Search for the cell housing the specified text and yield its (x, y) center coordinate. 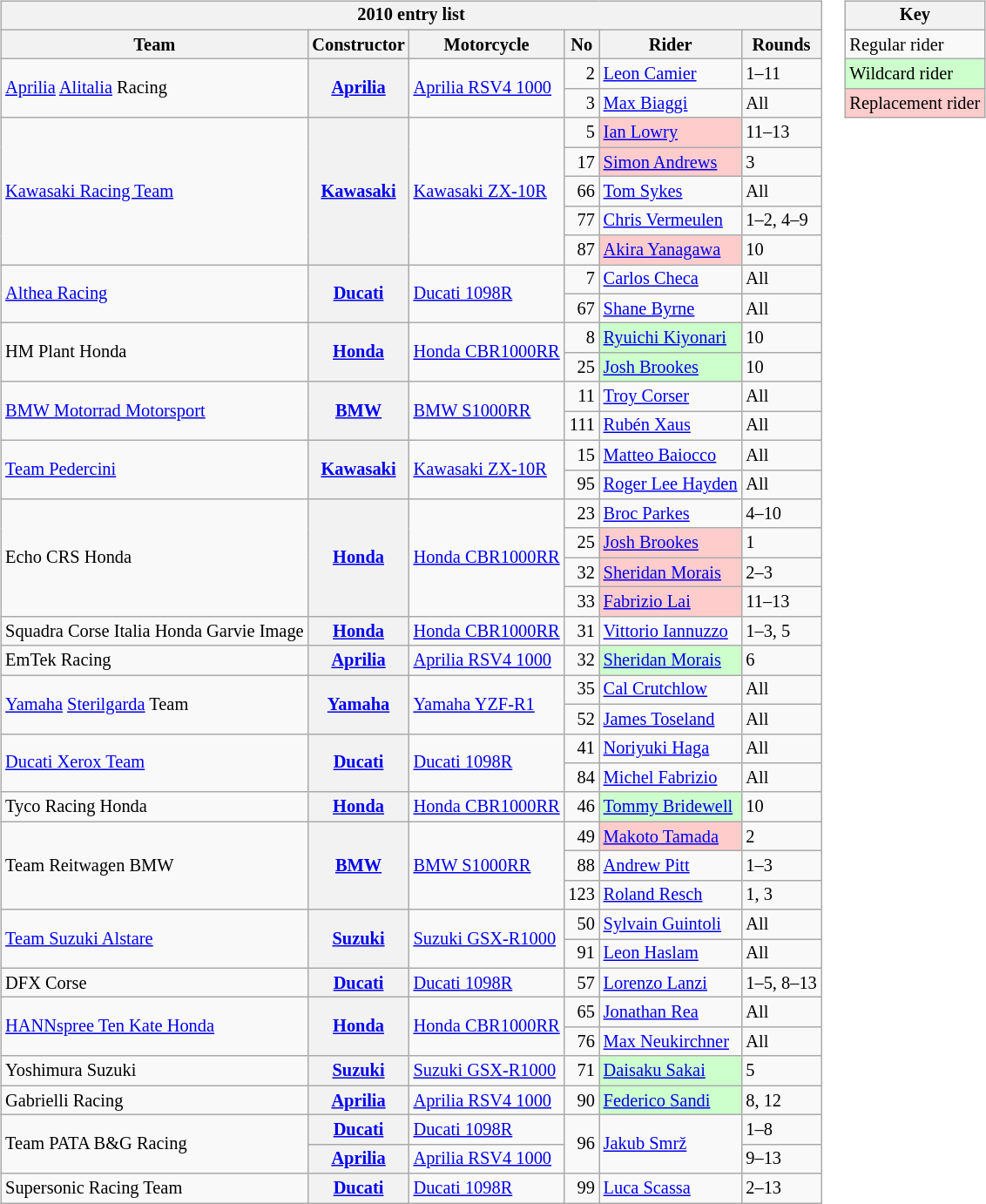
Constructor (358, 44)
Gabrielli Racing (154, 1100)
15 (582, 455)
Andrew Pitt (671, 866)
Jakub Smrž (671, 1145)
46 (582, 807)
Key (915, 16)
Squadra Corse Italia Honda Garvie Image (154, 631)
Daisaku Sakai (671, 1071)
No (582, 44)
99 (582, 1188)
Federico Sandi (671, 1100)
1, 3 (780, 895)
2–3 (780, 572)
49 (582, 836)
96 (582, 1145)
1–3 (780, 866)
Ryuichi Kiyonari (671, 338)
Makoto Tamada (671, 836)
76 (582, 1042)
James Toseland (671, 719)
Replacement rider (915, 104)
31 (582, 631)
67 (582, 308)
Team (154, 44)
Motorcycle (487, 44)
50 (582, 924)
1–8 (780, 1130)
Yamaha (358, 704)
Vittorio Iannuzzo (671, 631)
Rounds (780, 44)
Wildcard rider (915, 74)
Tommy Bridewell (671, 807)
Ian Lowry (671, 132)
111 (582, 426)
23 (582, 514)
Team Reitwagen BMW (154, 866)
88 (582, 866)
71 (582, 1071)
84 (582, 778)
Team Suzuki Alstare (154, 939)
57 (582, 983)
Michel Fabrizio (671, 778)
Luca Scassa (671, 1188)
Broc Parkes (671, 514)
77 (582, 220)
Lorenzo Lanzi (671, 983)
87 (582, 250)
6 (780, 660)
1–2, 4–9 (780, 220)
8 (582, 338)
Roger Lee Hayden (671, 484)
Rider (671, 44)
52 (582, 719)
Akira Yanagawa (671, 250)
91 (582, 954)
2010 entry list (411, 16)
Yamaha Sterilgarda Team (154, 704)
Echo CRS Honda (154, 558)
Chris Vermeulen (671, 220)
7 (582, 280)
Shane Byrne (671, 308)
66 (582, 192)
1–11 (780, 74)
Matteo Baiocco (671, 455)
Sylvain Guintoli (671, 924)
DFX Corse (154, 983)
Jonathan Rea (671, 1012)
41 (582, 748)
17 (582, 162)
Yoshimura Suzuki (154, 1071)
123 (582, 895)
Yamaha YZF-R1 (487, 704)
Cal Crutchlow (671, 690)
Carlos Checa (671, 280)
Noriyuki Haga (671, 748)
1–5, 8–13 (780, 983)
35 (582, 690)
HM Plant Honda (154, 352)
Fabrizio Lai (671, 602)
Troy Corser (671, 396)
Tom Sykes (671, 192)
Ducati Xerox Team (154, 763)
Supersonic Racing Team (154, 1188)
Team PATA B&G Racing (154, 1145)
Rubén Xaus (671, 426)
Aprilia Alitalia Racing (154, 89)
11 (582, 396)
8, 12 (780, 1100)
2–13 (780, 1188)
4–10 (780, 514)
EmTek Racing (154, 660)
HANNspree Ten Kate Honda (154, 1026)
Max Neukirchner (671, 1042)
1–3, 5 (780, 631)
Regular rider (915, 44)
Max Biaggi (671, 104)
90 (582, 1100)
33 (582, 602)
Althea Racing (154, 294)
Roland Resch (671, 895)
Tyco Racing Honda (154, 807)
Simon Andrews (671, 162)
BMW Motorrad Motorsport (154, 411)
1 (780, 543)
95 (582, 484)
9–13 (780, 1159)
65 (582, 1012)
Kawasaki Racing Team (154, 191)
Leon Camier (671, 74)
Team Pedercini (154, 469)
Leon Haslam (671, 954)
